Find where the given text appears and provide that cell's center as (x, y) coordinate. 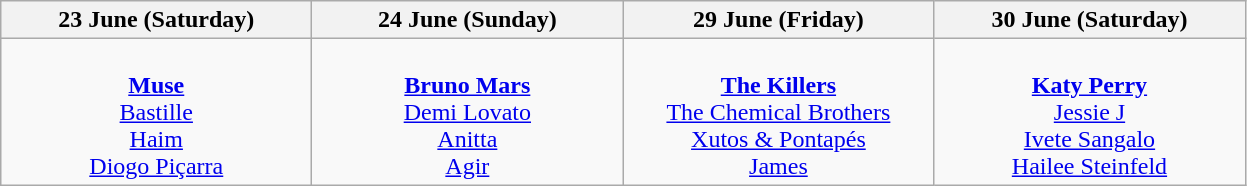
24 June (Sunday) (468, 20)
Bruno MarsDemi LovatoAnittaAgir (468, 112)
The KillersThe Chemical BrothersXutos & PontapésJames (778, 112)
29 June (Friday) (778, 20)
Katy PerryJessie JIvete SangaloHailee Steinfeld (1090, 112)
30 June (Saturday) (1090, 20)
MuseBastilleHaimDiogo Piçarra (156, 112)
23 June (Saturday) (156, 20)
